Pinpoint the cell where the given text exists, returning its (x, y) midpoint coordinate. 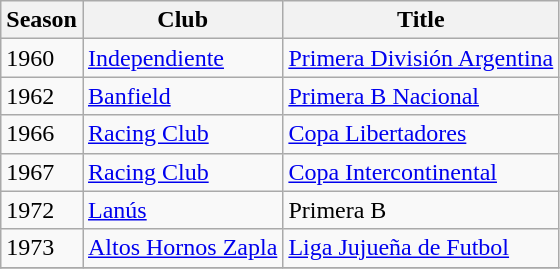
1972 (42, 210)
Primera B Nacional (421, 96)
Primera B (421, 210)
Lanús (182, 210)
Liga Jujueña de Futbol (421, 248)
1967 (42, 172)
1960 (42, 58)
Independiente (182, 58)
Copa Libertadores (421, 134)
Copa Intercontinental (421, 172)
Banfield (182, 96)
Altos Hornos Zapla (182, 248)
Primera División Argentina (421, 58)
1966 (42, 134)
Season (42, 20)
1973 (42, 248)
Title (421, 20)
1962 (42, 96)
Club (182, 20)
